Output the (x, y) coordinate of the center of the cell containing the given text.  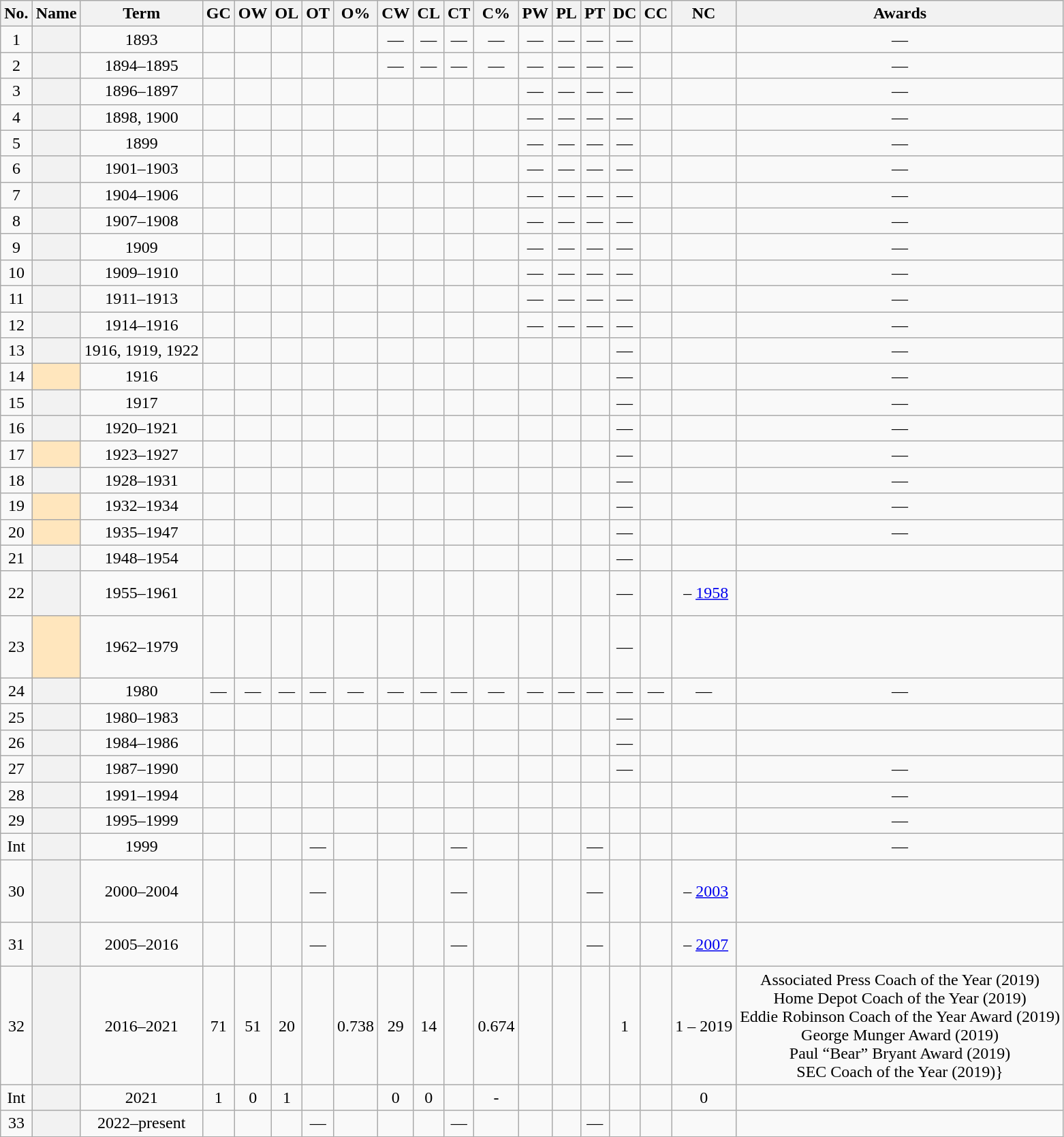
11 (16, 298)
OW (253, 14)
1920–1921 (142, 429)
CL (428, 14)
1984–1986 (142, 743)
1935–1947 (142, 532)
C% (496, 14)
28 (16, 795)
30 (16, 891)
Term (142, 14)
17 (16, 454)
0.738 (356, 1026)
1894–1895 (142, 65)
OL (287, 14)
1914–1916 (142, 325)
2016–2021 (142, 1026)
PT (595, 14)
1898, 1900 (142, 117)
CC (656, 14)
10 (16, 272)
23 (16, 647)
GC (218, 14)
2022–present (142, 1123)
7 (16, 195)
1901–1903 (142, 169)
DC (625, 14)
O% (356, 14)
21 (16, 558)
1916, 1919, 1922 (142, 351)
1909 (142, 247)
– 2003 (704, 891)
PW (535, 14)
8 (16, 221)
2 (16, 65)
NC (704, 14)
27 (16, 768)
2021 (142, 1097)
1980 (142, 691)
1955–1961 (142, 593)
– 2007 (704, 944)
32 (16, 1026)
22 (16, 593)
9 (16, 247)
1 – 2019 (704, 1026)
1923–1927 (142, 454)
2000–2004 (142, 891)
1932–1934 (142, 506)
15 (16, 403)
1893 (142, 40)
1987–1990 (142, 768)
CW (396, 14)
1899 (142, 143)
16 (16, 429)
0.674 (496, 1026)
1909–1910 (142, 272)
51 (253, 1026)
1907–1908 (142, 221)
26 (16, 743)
1904–1906 (142, 195)
1916 (142, 377)
CT (458, 14)
1962–1979 (142, 647)
24 (16, 691)
Awards (901, 14)
3 (16, 91)
4 (16, 117)
1911–1913 (142, 298)
12 (16, 325)
1917 (142, 403)
OT (318, 14)
6 (16, 169)
1999 (142, 847)
71 (218, 1026)
33 (16, 1123)
PL (567, 14)
2005–2016 (142, 944)
19 (16, 506)
1948–1954 (142, 558)
18 (16, 480)
1991–1994 (142, 795)
31 (16, 944)
1928–1931 (142, 480)
1995–1999 (142, 821)
– 1958 (704, 593)
13 (16, 351)
Name (56, 14)
No. (16, 14)
- (496, 1097)
1896–1897 (142, 91)
5 (16, 143)
25 (16, 717)
1980–1983 (142, 717)
